From the cell containing the given text, extract its center point as (x, y) coordinate. 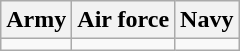
Air force (124, 20)
Navy (207, 20)
Army (36, 20)
